Detect which cell encompasses the target text, then output its (X, Y) center coordinate. 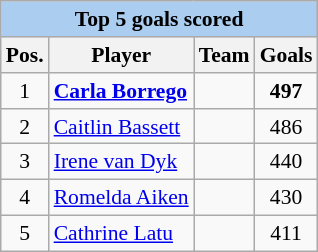
Irene van Dyk (122, 162)
Team (224, 55)
Player (122, 55)
Top 5 goals scored (160, 19)
430 (286, 197)
Carla Borrego (122, 91)
486 (286, 126)
4 (25, 197)
Pos. (25, 55)
Caitlin Bassett (122, 126)
440 (286, 162)
Goals (286, 55)
3 (25, 162)
5 (25, 233)
411 (286, 233)
Cathrine Latu (122, 233)
Romelda Aiken (122, 197)
497 (286, 91)
1 (25, 91)
2 (25, 126)
